Extract the [x, y] coordinate from the center of the cell holding the provided text.  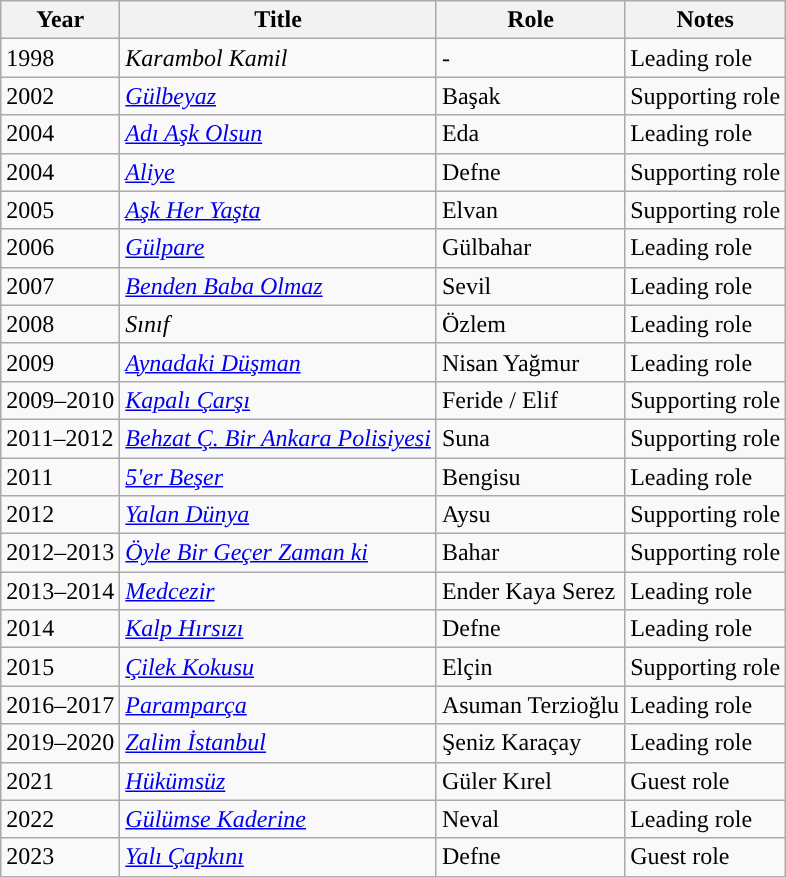
Başak [530, 96]
Kapalı Çarşı [278, 400]
Sevil [530, 286]
2006 [60, 248]
Elvan [530, 210]
Yalan Dünya [278, 515]
2009 [60, 362]
Gülbeyaz [278, 96]
Şeniz Karaçay [530, 743]
Ender Kaya Serez [530, 591]
Hükümsüz [278, 781]
2007 [60, 286]
Gülbahar [530, 248]
2015 [60, 667]
2014 [60, 629]
Bahar [530, 553]
2022 [60, 819]
1998 [60, 58]
Medcezir [278, 591]
Çilek Kokusu [278, 667]
Asuman Terzioğlu [530, 705]
2021 [60, 781]
Gülümse Kaderine [278, 819]
Role [530, 20]
Karambol Kamil [278, 58]
Öyle Bir Geçer Zaman ki [278, 553]
Benden Baba Olmaz [278, 286]
Nisan Yağmur [530, 362]
Adı Aşk Olsun [278, 134]
Notes [706, 20]
2008 [60, 324]
2012–2013 [60, 553]
Güler Kırel [530, 781]
Feride / Elif [530, 400]
Aynadaki Düşman [278, 362]
Behzat Ç. Bir Ankara Polisiyesi [278, 438]
Özlem [530, 324]
2016–2017 [60, 705]
Kalp Hırsızı [278, 629]
Eda [530, 134]
Bengisu [530, 477]
Sınıf [278, 324]
2019–2020 [60, 743]
Elçin [530, 667]
2011–2012 [60, 438]
2023 [60, 857]
5'er Beşer [278, 477]
- [530, 58]
2002 [60, 96]
2005 [60, 210]
Aliye [278, 172]
Suna [530, 438]
2009–2010 [60, 400]
Zalim İstanbul [278, 743]
2012 [60, 515]
Aysu [530, 515]
2013–2014 [60, 591]
Year [60, 20]
Title [278, 20]
Paramparça [278, 705]
Aşk Her Yaşta [278, 210]
Yalı Çapkını [278, 857]
Neval [530, 819]
2011 [60, 477]
Gülpare [278, 248]
